Return [x, y] of the center of cell containing provided text 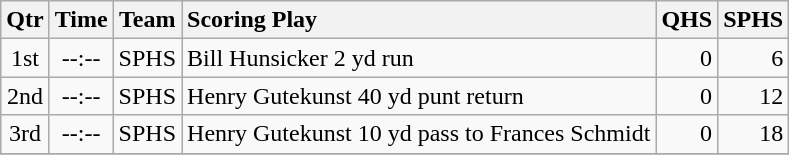
Bill Hunsicker 2 yd run [419, 58]
Qtr [25, 20]
18 [754, 134]
3rd [25, 134]
2nd [25, 96]
1st [25, 58]
12 [754, 96]
QHS [687, 20]
Time [81, 20]
6 [754, 58]
Henry Gutekunst 40 yd punt return [419, 96]
Henry Gutekunst 10 yd pass to Frances Schmidt [419, 134]
Team [147, 20]
Scoring Play [419, 20]
